Search for the cell housing the specified text and yield its (X, Y) center coordinate. 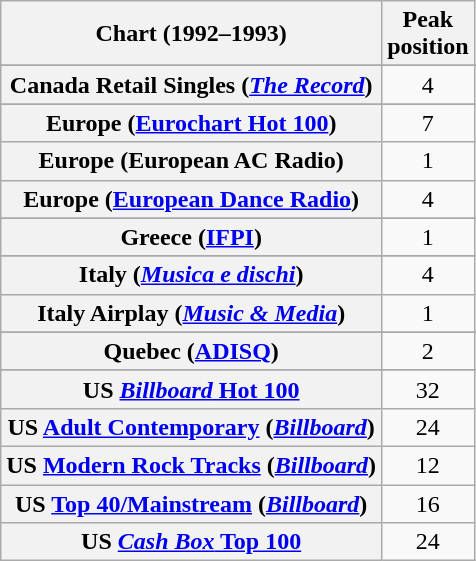
US Modern Rock Tracks (Billboard) (192, 465)
US Adult Contemporary (Billboard) (192, 427)
Greece (IFPI) (192, 237)
Canada Retail Singles (The Record) (192, 85)
7 (428, 123)
Europe (European Dance Radio) (192, 199)
US Top 40/Mainstream (Billboard) (192, 503)
Europe (European AC Radio) (192, 161)
16 (428, 503)
US Billboard Hot 100 (192, 389)
Italy Airplay (Music & Media) (192, 313)
Europe (Eurochart Hot 100) (192, 123)
12 (428, 465)
Chart (1992–1993) (192, 34)
Quebec (ADISQ) (192, 351)
Peakposition (428, 34)
Italy (Musica e dischi) (192, 275)
2 (428, 351)
32 (428, 389)
US Cash Box Top 100 (192, 542)
